Output the [X, Y] coordinate of the center of the cell containing the given text.  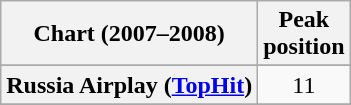
Peakposition [304, 34]
Chart (2007–2008) [130, 34]
Russia Airplay (TopHit) [130, 85]
11 [304, 85]
